From the cell containing the given text, extract its center point as (x, y) coordinate. 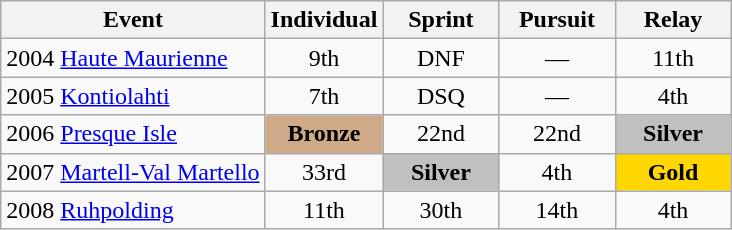
2006 Presque Isle (133, 134)
Pursuit (557, 20)
Gold (673, 172)
2008 Ruhpolding (133, 210)
DSQ (441, 96)
14th (557, 210)
Individual (324, 20)
30th (441, 210)
2005 Kontiolahti (133, 96)
DNF (441, 58)
Relay (673, 20)
Sprint (441, 20)
2007 Martell-Val Martello (133, 172)
Event (133, 20)
Bronze (324, 134)
7th (324, 96)
33rd (324, 172)
2004 Haute Maurienne (133, 58)
9th (324, 58)
